Provide the [X, Y] coordinate of the cell's center where the given text is located.  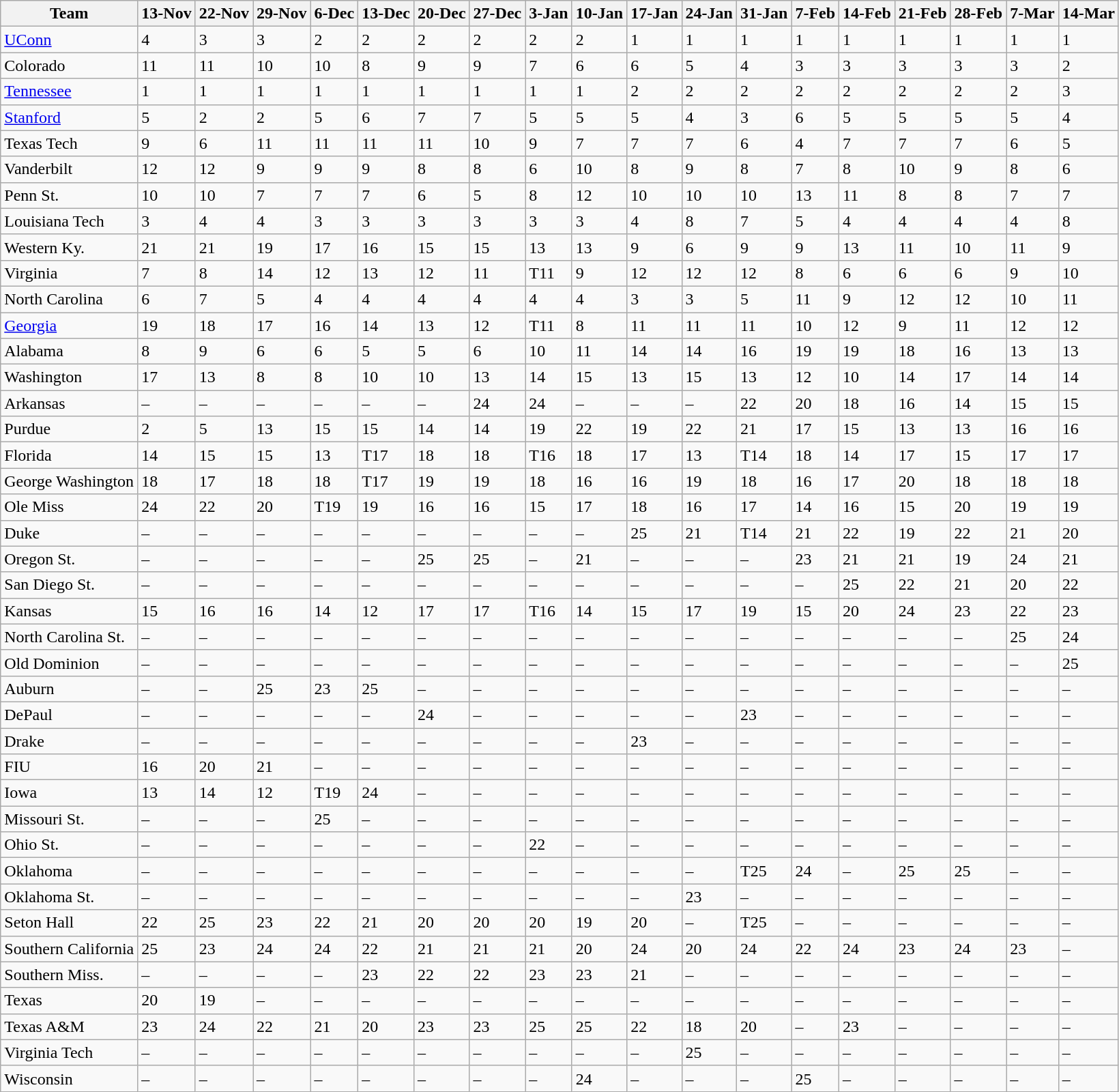
Florida [70, 455]
Oklahoma [70, 871]
Washington [70, 377]
28-Feb [978, 14]
Stanford [70, 117]
Team [70, 14]
22-Nov [224, 14]
Seton Hall [70, 923]
13-Dec [386, 14]
Southern California [70, 949]
17-Jan [654, 14]
Western Ky. [70, 247]
Virginia [70, 273]
Ole Miss [70, 507]
DePaul [70, 715]
24-Jan [709, 14]
San Diego St. [70, 585]
14-Feb [867, 14]
Texas Tech [70, 143]
FIU [70, 767]
20-Dec [441, 14]
29-Nov [282, 14]
Vanderbilt [70, 169]
George Washington [70, 481]
27-Dec [497, 14]
13-Nov [166, 14]
Iowa [70, 793]
Texas A&M [70, 1026]
Tennessee [70, 91]
6-Dec [334, 14]
Missouri St. [70, 819]
Penn St. [70, 195]
UConn [70, 40]
Colorado [70, 66]
31-Jan [764, 14]
Duke [70, 533]
Auburn [70, 689]
Alabama [70, 351]
Wisconsin [70, 1078]
North Carolina [70, 299]
Oklahoma St. [70, 897]
Virginia Tech [70, 1052]
14-Mar [1088, 14]
3-Jan [549, 14]
Old Dominion [70, 663]
Texas [70, 1001]
21-Feb [922, 14]
Drake [70, 741]
7-Feb [815, 14]
10-Jan [599, 14]
Louisiana Tech [70, 221]
Southern Miss. [70, 975]
Arkansas [70, 403]
Purdue [70, 429]
Kansas [70, 611]
North Carolina St. [70, 637]
Georgia [70, 326]
7-Mar [1032, 14]
Oregon St. [70, 559]
Ohio St. [70, 845]
